Detect which cell encompasses the target text, then output its (x, y) center coordinate. 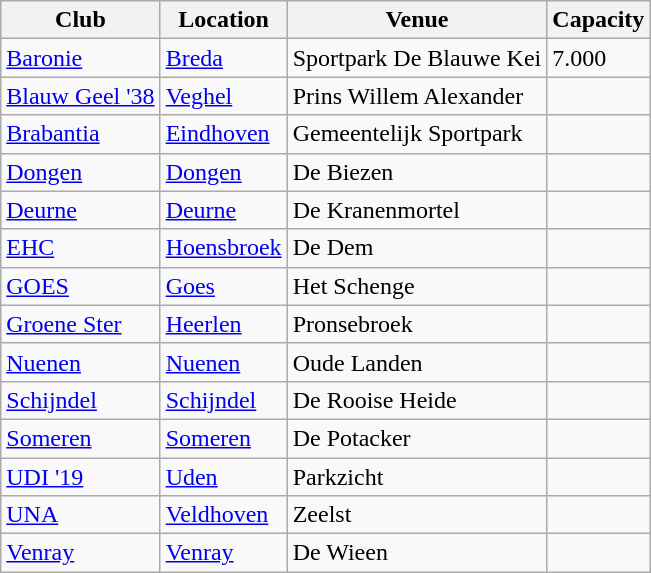
Breda (224, 58)
Capacity (598, 20)
De Dem (417, 248)
De Potacker (417, 438)
Uden (224, 477)
Baronie (80, 58)
Veldhoven (224, 515)
EHC (80, 248)
Het Schenge (417, 286)
UNA (80, 515)
Gemeentelijk Sportpark (417, 134)
De Wieen (417, 553)
De Kranenmortel (417, 210)
Venue (417, 20)
Groene Ster (80, 324)
Hoensbroek (224, 248)
De Rooise Heide (417, 400)
Pronsebroek (417, 324)
7.000 (598, 58)
Zeelst (417, 515)
Prins Willem Alexander (417, 96)
De Biezen (417, 172)
Goes (224, 286)
UDI '19 (80, 477)
Club (80, 20)
Brabantia (80, 134)
Heerlen (224, 324)
Veghel (224, 96)
GOES (80, 286)
Blauw Geel '38 (80, 96)
Oude Landen (417, 362)
Sportpark De Blauwe Kei (417, 58)
Parkzicht (417, 477)
Location (224, 20)
Eindhoven (224, 134)
